Provide the [X, Y] coordinate of the cell's center where the given text is located.  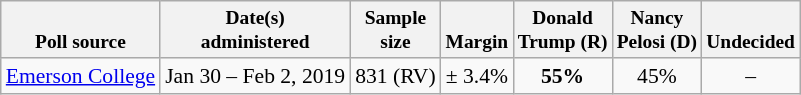
Date(s)administered [255, 30]
Emerson College [80, 76]
NancyPelosi (D) [657, 30]
– [751, 76]
Samplesize [396, 30]
± 3.4% [477, 76]
Poll source [80, 30]
DonaldTrump (R) [562, 30]
Jan 30 – Feb 2, 2019 [255, 76]
55% [562, 76]
45% [657, 76]
831 (RV) [396, 76]
Margin [477, 30]
Undecided [751, 30]
